Detect which cell encompasses the target text, then output its [x, y] center coordinate. 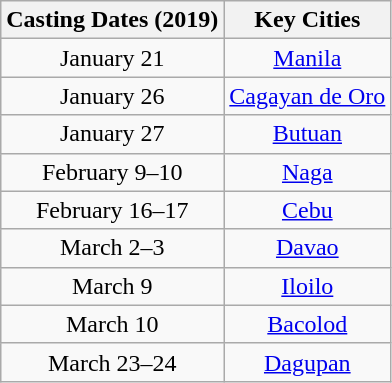
March 10 [112, 324]
Manila [308, 58]
Bacolod [308, 324]
Dagupan [308, 362]
March 2–3 [112, 248]
Key Cities [308, 20]
February 9–10 [112, 172]
January 27 [112, 134]
Cagayan de Oro [308, 96]
January 26 [112, 96]
March 23–24 [112, 362]
February 16–17 [112, 210]
March 9 [112, 286]
Cebu [308, 210]
Butuan [308, 134]
Iloilo [308, 286]
Casting Dates (2019) [112, 20]
Naga [308, 172]
Davao [308, 248]
January 21 [112, 58]
